Return [X, Y] of the center of cell containing provided text 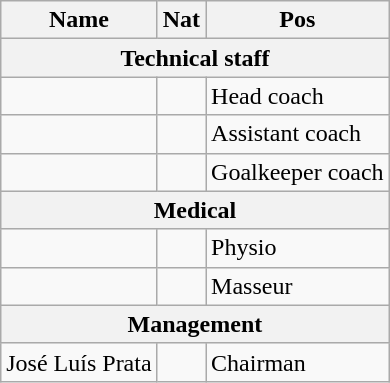
Technical staff [195, 58]
Medical [195, 210]
Chairman [298, 362]
José Luís Prata [79, 362]
Name [79, 20]
Nat [181, 20]
Masseur [298, 286]
Physio [298, 248]
Management [195, 324]
Pos [298, 20]
Assistant coach [298, 134]
Head coach [298, 96]
Goalkeeper coach [298, 172]
